Determine the (x, y) coordinate at the center of the cell enclosing the given text.  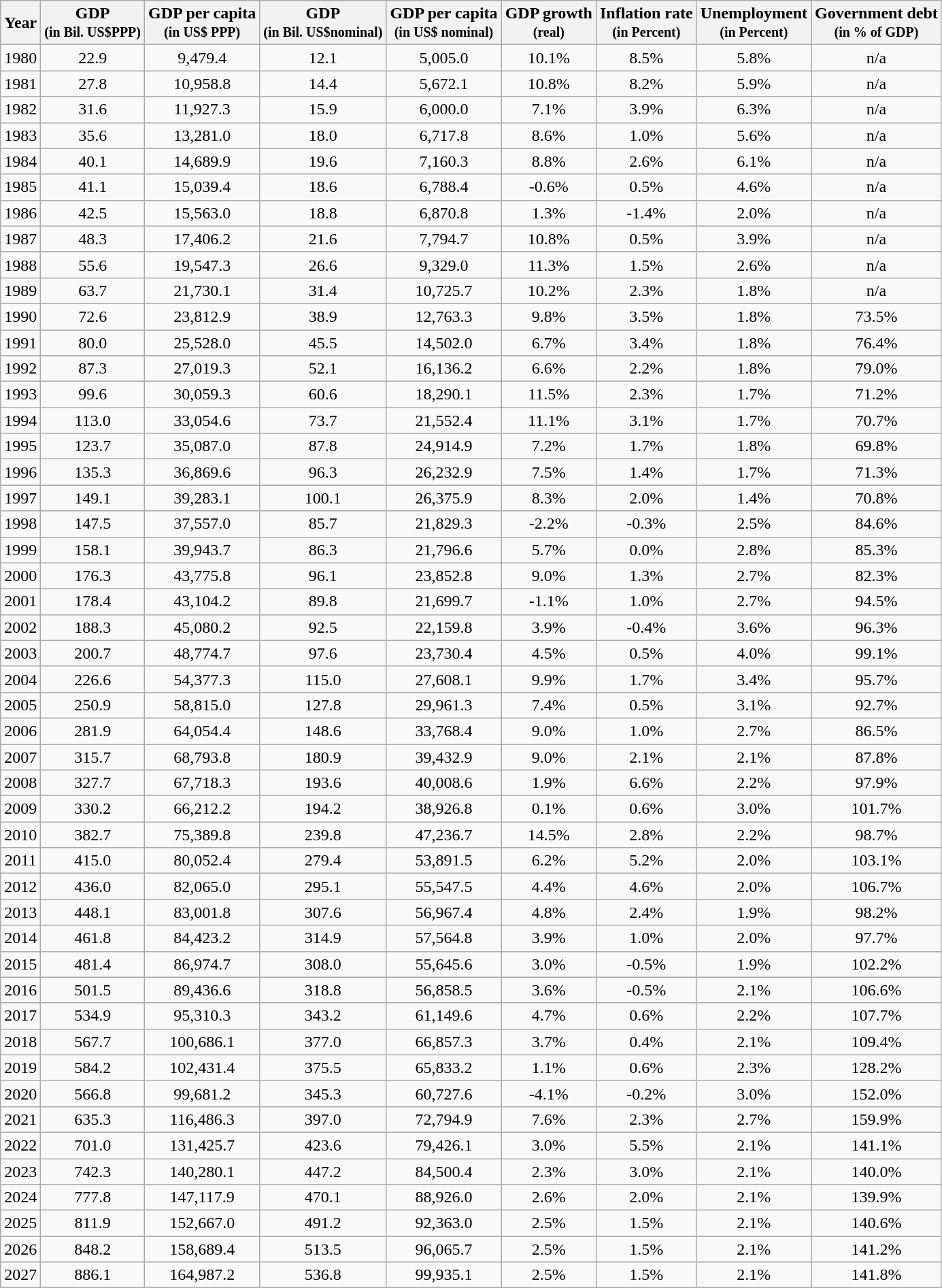
-0.4% (646, 627)
61,149.6 (443, 1016)
2003 (20, 653)
40.1 (92, 161)
53,891.5 (443, 861)
158,689.4 (203, 1249)
43,104.2 (203, 601)
2000 (20, 576)
67,718.3 (203, 783)
97.6 (323, 653)
5.7% (548, 550)
18.8 (323, 213)
2005 (20, 705)
566.8 (92, 1093)
-1.1% (548, 601)
18,290.1 (443, 395)
33,054.6 (203, 420)
6.7% (548, 342)
70.7% (877, 420)
140.0% (877, 1171)
584.2 (92, 1068)
39,432.9 (443, 757)
314.9 (323, 938)
37,557.0 (203, 524)
60,727.6 (443, 1093)
1991 (20, 342)
9.9% (548, 679)
115.0 (323, 679)
GDP per capita(in US$ nominal) (443, 23)
92.7% (877, 705)
135.3 (92, 472)
423.6 (323, 1145)
103.1% (877, 861)
4.8% (548, 912)
58,815.0 (203, 705)
69.8% (877, 446)
307.6 (323, 912)
21.6 (323, 239)
1983 (20, 135)
45,080.2 (203, 627)
107.7% (877, 1016)
6,717.8 (443, 135)
15,563.0 (203, 213)
84,500.4 (443, 1171)
315.7 (92, 757)
21,829.3 (443, 524)
448.1 (92, 912)
23,852.8 (443, 576)
22.9 (92, 58)
1987 (20, 239)
38.9 (323, 316)
2008 (20, 783)
68,793.8 (203, 757)
513.5 (323, 1249)
14.5% (548, 835)
0.1% (548, 809)
92,363.0 (443, 1223)
5,672.1 (443, 84)
7.4% (548, 705)
6,000.0 (443, 110)
6.3% (754, 110)
21,699.7 (443, 601)
10.1% (548, 58)
141.8% (877, 1275)
1985 (20, 187)
86,974.7 (203, 964)
71.3% (877, 472)
1988 (20, 265)
4.5% (548, 653)
6.1% (754, 161)
27,019.3 (203, 369)
99,681.2 (203, 1093)
56,967.4 (443, 912)
75,389.8 (203, 835)
55,645.6 (443, 964)
79,426.1 (443, 1145)
36,869.6 (203, 472)
635.3 (92, 1119)
100.1 (323, 498)
106.7% (877, 887)
140,280.1 (203, 1171)
123.7 (92, 446)
82.3% (877, 576)
5.8% (754, 58)
Unemployment(in Percent) (754, 23)
55.6 (92, 265)
2025 (20, 1223)
226.6 (92, 679)
102.2% (877, 964)
12.1 (323, 58)
2024 (20, 1198)
481.4 (92, 964)
2012 (20, 887)
200.7 (92, 653)
5.9% (754, 84)
127.8 (323, 705)
6.2% (548, 861)
308.0 (323, 964)
5.6% (754, 135)
397.0 (323, 1119)
39,283.1 (203, 498)
2023 (20, 1171)
72.6 (92, 316)
21,552.4 (443, 420)
377.0 (323, 1042)
25,528.0 (203, 342)
89,436.6 (203, 990)
22,159.8 (443, 627)
86.5% (877, 731)
5,005.0 (443, 58)
1997 (20, 498)
76.4% (877, 342)
11,927.3 (203, 110)
99.6 (92, 395)
15.9 (323, 110)
97.9% (877, 783)
45.5 (323, 342)
99.1% (877, 653)
148.6 (323, 731)
71.2% (877, 395)
436.0 (92, 887)
7,160.3 (443, 161)
5.2% (646, 861)
1981 (20, 84)
1980 (20, 58)
73.7 (323, 420)
0.0% (646, 550)
95,310.3 (203, 1016)
194.2 (323, 809)
7.1% (548, 110)
848.2 (92, 1249)
152,667.0 (203, 1223)
1984 (20, 161)
Year (20, 23)
1982 (20, 110)
1996 (20, 472)
56,858.5 (443, 990)
1998 (20, 524)
26,232.9 (443, 472)
343.2 (323, 1016)
461.8 (92, 938)
281.9 (92, 731)
11.1% (548, 420)
9,329.0 (443, 265)
23,730.4 (443, 653)
43,775.8 (203, 576)
113.0 (92, 420)
42.5 (92, 213)
66,857.3 (443, 1042)
2018 (20, 1042)
501.5 (92, 990)
80,052.4 (203, 861)
16,136.2 (443, 369)
2020 (20, 1093)
87.8 (323, 446)
14,502.0 (443, 342)
31.4 (323, 291)
7.5% (548, 472)
101.7% (877, 809)
57,564.8 (443, 938)
2022 (20, 1145)
94.5% (877, 601)
-0.2% (646, 1093)
98.7% (877, 835)
GDP(in Bil. US$nominal) (323, 23)
GDP per capita(in US$ PPP) (203, 23)
2021 (20, 1119)
1990 (20, 316)
-2.2% (548, 524)
701.0 (92, 1145)
7,794.7 (443, 239)
2015 (20, 964)
14,689.9 (203, 161)
41.1 (92, 187)
447.2 (323, 1171)
96.1 (323, 576)
19,547.3 (203, 265)
29,961.3 (443, 705)
2009 (20, 809)
2.4% (646, 912)
30,059.3 (203, 395)
147,117.9 (203, 1198)
1986 (20, 213)
21,730.1 (203, 291)
6,788.4 (443, 187)
128.2% (877, 1068)
131,425.7 (203, 1145)
47,236.7 (443, 835)
65,833.2 (443, 1068)
188.3 (92, 627)
886.1 (92, 1275)
8.6% (548, 135)
85.7 (323, 524)
54,377.3 (203, 679)
318.8 (323, 990)
60.6 (323, 395)
2002 (20, 627)
18.6 (323, 187)
141.2% (877, 1249)
10,958.8 (203, 84)
99,935.1 (443, 1275)
140.6% (877, 1223)
1994 (20, 420)
5.5% (646, 1145)
8.3% (548, 498)
2011 (20, 861)
149.1 (92, 498)
4.7% (548, 1016)
96.3 (323, 472)
7.6% (548, 1119)
GDP(in Bil. US$PPP) (92, 23)
176.3 (92, 576)
1999 (20, 550)
2027 (20, 1275)
1995 (20, 446)
96,065.7 (443, 1249)
17,406.2 (203, 239)
31.6 (92, 110)
180.9 (323, 757)
375.5 (323, 1068)
158.1 (92, 550)
92.5 (323, 627)
250.9 (92, 705)
9,479.4 (203, 58)
330.2 (92, 809)
10.2% (548, 291)
345.3 (323, 1093)
15,039.4 (203, 187)
279.4 (323, 861)
2026 (20, 1249)
152.0% (877, 1093)
87.8% (877, 757)
100,686.1 (203, 1042)
21,796.6 (443, 550)
48,774.7 (203, 653)
87.3 (92, 369)
14.4 (323, 84)
19.6 (323, 161)
82,065.0 (203, 887)
0.4% (646, 1042)
98.2% (877, 912)
2019 (20, 1068)
178.4 (92, 601)
4.0% (754, 653)
139.9% (877, 1198)
55,547.5 (443, 887)
3.5% (646, 316)
11.5% (548, 395)
327.7 (92, 783)
109.4% (877, 1042)
40,008.6 (443, 783)
239.8 (323, 835)
-0.6% (548, 187)
193.6 (323, 783)
-0.3% (646, 524)
536.8 (323, 1275)
66,212.2 (203, 809)
83,001.8 (203, 912)
72,794.9 (443, 1119)
164,987.2 (203, 1275)
2001 (20, 601)
96.3% (877, 627)
295.1 (323, 887)
415.0 (92, 861)
89.8 (323, 601)
48.3 (92, 239)
52.1 (323, 369)
534.9 (92, 1016)
147.5 (92, 524)
4.4% (548, 887)
-4.1% (548, 1093)
777.8 (92, 1198)
70.8% (877, 498)
2014 (20, 938)
141.1% (877, 1145)
2017 (20, 1016)
13,281.0 (203, 135)
85.3% (877, 550)
2004 (20, 679)
106.6% (877, 990)
159.9% (877, 1119)
26,375.9 (443, 498)
84,423.2 (203, 938)
9.8% (548, 316)
1.1% (548, 1068)
38,926.8 (443, 809)
24,914.9 (443, 446)
39,943.7 (203, 550)
63.7 (92, 291)
2013 (20, 912)
491.2 (323, 1223)
116,486.3 (203, 1119)
8.5% (646, 58)
35.6 (92, 135)
6,870.8 (443, 213)
33,768.4 (443, 731)
1992 (20, 369)
742.3 (92, 1171)
102,431.4 (203, 1068)
10,725.7 (443, 291)
73.5% (877, 316)
3.7% (548, 1042)
Inflation rate(in Percent) (646, 23)
2006 (20, 731)
2007 (20, 757)
-1.4% (646, 213)
382.7 (92, 835)
26.6 (323, 265)
470.1 (323, 1198)
811.9 (92, 1223)
7.2% (548, 446)
2016 (20, 990)
88,926.0 (443, 1198)
79.0% (877, 369)
27.8 (92, 84)
8.8% (548, 161)
84.6% (877, 524)
11.3% (548, 265)
567.7 (92, 1042)
8.2% (646, 84)
1989 (20, 291)
GDP growth(real) (548, 23)
12,763.3 (443, 316)
18.0 (323, 135)
97.7% (877, 938)
35,087.0 (203, 446)
27,608.1 (443, 679)
95.7% (877, 679)
80.0 (92, 342)
2010 (20, 835)
23,812.9 (203, 316)
64,054.4 (203, 731)
1993 (20, 395)
Government debt(in % of GDP) (877, 23)
86.3 (323, 550)
